Extract the (x, y) coordinate from the center of the cell holding the provided text.  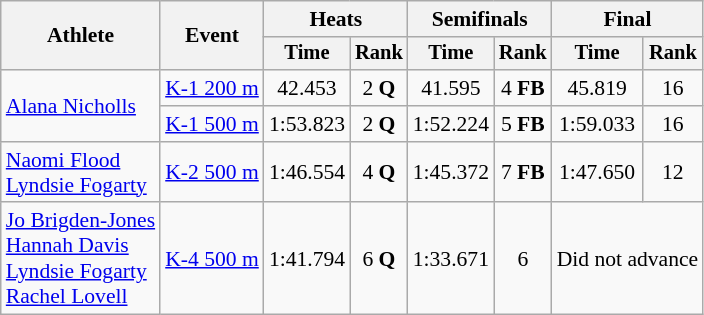
45.819 (598, 88)
6 Q (379, 259)
Athlete (80, 36)
Heats (336, 19)
4 Q (379, 172)
41.595 (451, 88)
1:41.794 (307, 259)
4 FB (523, 88)
1:45.372 (451, 172)
K-1 500 m (212, 124)
Jo Brigden-JonesHannah DavisLyndsie FogartyRachel Lovell (80, 259)
12 (674, 172)
1:59.033 (598, 124)
Alana Nicholls (80, 106)
42.453 (307, 88)
Did not advance (628, 259)
Event (212, 36)
Final (628, 19)
Naomi FloodLyndsie Fogarty (80, 172)
Semifinals (480, 19)
K-1 200 m (212, 88)
5 FB (523, 124)
1:47.650 (598, 172)
1:53.823 (307, 124)
K-4 500 m (212, 259)
7 FB (523, 172)
6 (523, 259)
1:46.554 (307, 172)
1:33.671 (451, 259)
K-2 500 m (212, 172)
1:52.224 (451, 124)
